For the text-containing cell, return its midpoint in (X, Y) coordinate format. 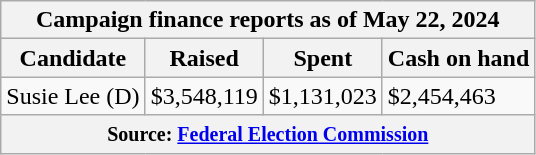
Spent (322, 58)
$3,548,119 (204, 96)
Cash on hand (458, 58)
$2,454,463 (458, 96)
Susie Lee (D) (73, 96)
Raised (204, 58)
Campaign finance reports as of May 22, 2024 (268, 20)
Source: Federal Election Commission (268, 134)
Candidate (73, 58)
$1,131,023 (322, 96)
